From the cell containing the given text, extract its center point as [x, y] coordinate. 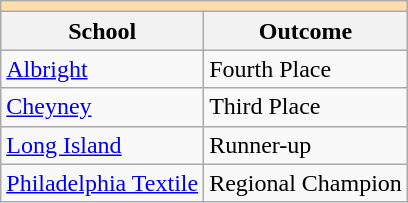
School [102, 31]
Cheyney [102, 107]
Albright [102, 69]
Third Place [306, 107]
Fourth Place [306, 69]
Philadelphia Textile [102, 183]
Outcome [306, 31]
Runner-up [306, 145]
Regional Champion [306, 183]
Long Island [102, 145]
